Scan for the cell matching the given text and deliver its (X, Y) coordinate at center. 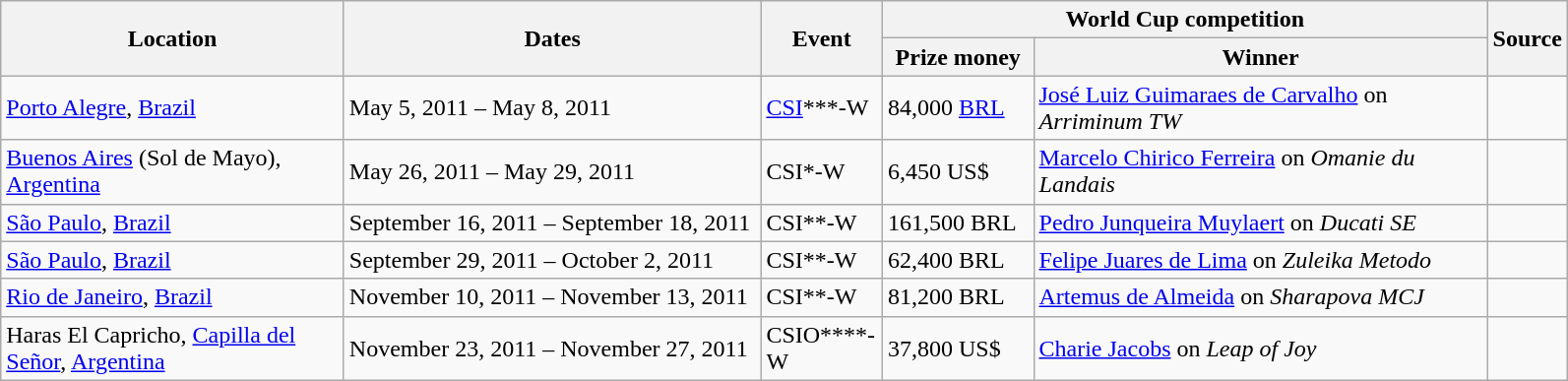
May 26, 2011 – May 29, 2011 (552, 171)
Dates (552, 38)
CSI*-W (822, 171)
Event (822, 38)
Haras El Capricho, Capilla del Señor, Argentina (173, 349)
Prize money (958, 57)
Porto Alegre, Brazil (173, 108)
September 16, 2011 – September 18, 2011 (552, 222)
Charie Jacobs on Leap of Joy (1260, 349)
Artemus de Almeida on Sharapova MCJ (1260, 297)
Source (1528, 38)
World Cup competition (1185, 20)
September 29, 2011 – October 2, 2011 (552, 260)
Felipe Juares de Lima on Zuleika Metodo (1260, 260)
November 23, 2011 – November 27, 2011 (552, 349)
62,400 BRL (958, 260)
Marcelo Chirico Ferreira on Omanie du Landais (1260, 171)
Winner (1260, 57)
Location (173, 38)
José Luiz Guimaraes de Carvalho on Arriminum TW (1260, 108)
May 5, 2011 – May 8, 2011 (552, 108)
Buenos Aires (Sol de Mayo), Argentina (173, 171)
161,500 BRL (958, 222)
CSIO****-W (822, 349)
84,000 BRL (958, 108)
CSI***-W (822, 108)
Pedro Junqueira Muylaert on Ducati SE (1260, 222)
6,450 US$ (958, 171)
37,800 US$ (958, 349)
November 10, 2011 – November 13, 2011 (552, 297)
Rio de Janeiro, Brazil (173, 297)
81,200 BRL (958, 297)
